Scan for the cell matching the given text and deliver its (x, y) coordinate at center. 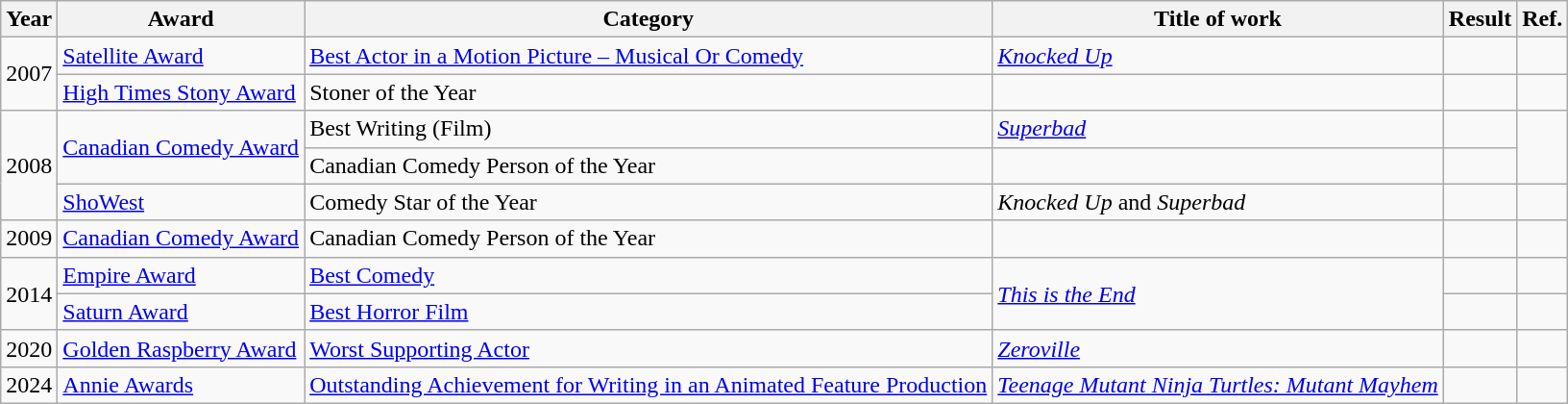
Outstanding Achievement for Writing in an Animated Feature Production (649, 385)
High Times Stony Award (181, 92)
Teenage Mutant Ninja Turtles: Mutant Mayhem (1218, 385)
Empire Award (181, 275)
Annie Awards (181, 385)
Knocked Up (1218, 56)
Ref. (1543, 19)
2024 (29, 385)
Superbad (1218, 129)
Title of work (1218, 19)
Saturn Award (181, 312)
2007 (29, 74)
Satellite Award (181, 56)
Category (649, 19)
Worst Supporting Actor (649, 348)
Best Actor in a Motion Picture – Musical Or Comedy (649, 56)
Year (29, 19)
ShoWest (181, 202)
Best Comedy (649, 275)
Best Writing (Film) (649, 129)
Stoner of the Year (649, 92)
2020 (29, 348)
Comedy Star of the Year (649, 202)
2014 (29, 293)
This is the End (1218, 293)
Award (181, 19)
2009 (29, 239)
Result (1480, 19)
Golden Raspberry Award (181, 348)
Best Horror Film (649, 312)
2008 (29, 165)
Knocked Up and Superbad (1218, 202)
Zeroville (1218, 348)
